Determine the (x, y) coordinate at the center of the cell enclosing the given text.  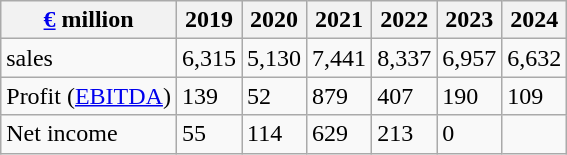
213 (404, 134)
407 (404, 96)
6,315 (208, 58)
52 (274, 96)
2021 (340, 20)
139 (208, 96)
sales (89, 58)
Profit (EBITDA) (89, 96)
2022 (404, 20)
109 (534, 96)
8,337 (404, 58)
6,632 (534, 58)
€ million (89, 20)
0 (470, 134)
2023 (470, 20)
2024 (534, 20)
879 (340, 96)
629 (340, 134)
5,130 (274, 58)
55 (208, 134)
2020 (274, 20)
114 (274, 134)
Net income (89, 134)
190 (470, 96)
7,441 (340, 58)
6,957 (470, 58)
2019 (208, 20)
